Provide the (X, Y) coordinate of the cell's center where the given text is located.  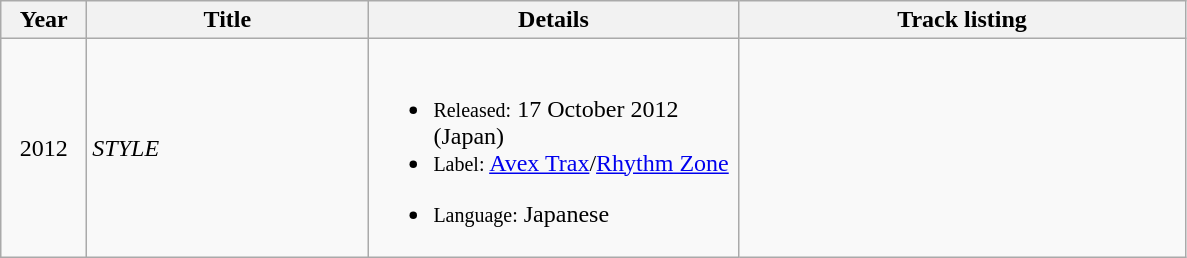
Released: 17 October 2012 (Japan)Label: Avex Trax/Rhythm ZoneLanguage: Japanese (554, 148)
Title (228, 20)
STYLE (228, 148)
Year (44, 20)
Track listing (962, 20)
Details (554, 20)
2012 (44, 148)
